For the text-containing cell, return its midpoint in [X, Y] coordinate format. 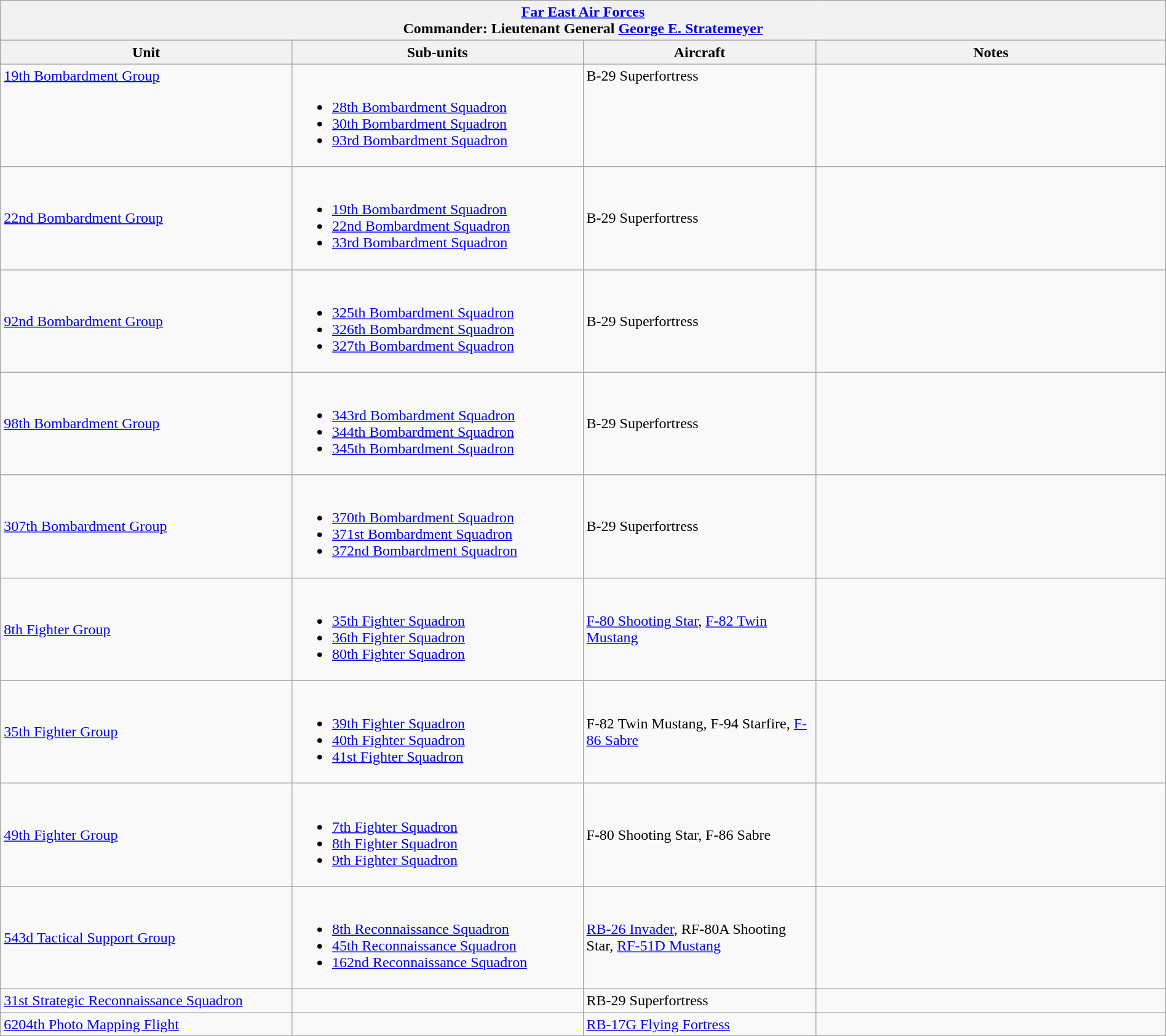
49th Fighter Group [146, 834]
Far East Air ForcesCommander: Lieutenant General George E. Stratemeyer [583, 21]
Sub-units [437, 52]
F-80 Shooting Star, F-82 Twin Mustang [700, 629]
370th Bombardment Squadron371st Bombardment Squadron372nd Bombardment Squadron [437, 527]
Aircraft [700, 52]
RB-26 Invader, RF-80A Shooting Star, RF-51D Mustang [700, 938]
35th Fighter Group [146, 732]
6204th Photo Mapping Flight [146, 1024]
7th Fighter Squadron8th Fighter Squadron9th Fighter Squadron [437, 834]
343rd Bombardment Squadron344th Bombardment Squadron345th Bombardment Squadron [437, 423]
28th Bombardment Squadron30th Bombardment Squadron93rd Bombardment Squadron [437, 116]
92nd Bombardment Group [146, 321]
39th Fighter Squadron40th Fighter Squadron41st Fighter Squadron [437, 732]
F-80 Shooting Star, F-86 Sabre [700, 834]
Unit [146, 52]
F-82 Twin Mustang, F-94 Starfire, F-86 Sabre [700, 732]
35th Fighter Squadron36th Fighter Squadron80th Fighter Squadron [437, 629]
307th Bombardment Group [146, 527]
19th Bombardment Squadron22nd Bombardment Squadron33rd Bombardment Squadron [437, 218]
8th Reconnaissance Squadron45th Reconnaissance Squadron162nd Reconnaissance Squadron [437, 938]
325th Bombardment Squadron326th Bombardment Squadron327th Bombardment Squadron [437, 321]
543d Tactical Support Group [146, 938]
31st Strategic Reconnaissance Squadron [146, 1000]
Notes [991, 52]
19th Bombardment Group [146, 116]
98th Bombardment Group [146, 423]
RB-17G Flying Fortress [700, 1024]
8th Fighter Group [146, 629]
22nd Bombardment Group [146, 218]
RB-29 Superfortress [700, 1000]
